Provide the (x, y) coordinate of the cell's center where the given text is located.  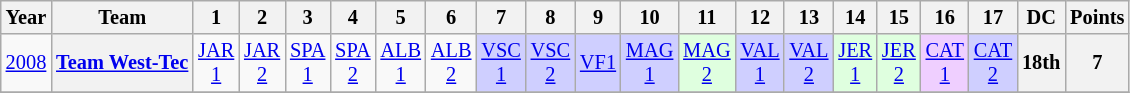
Team West-Tec (122, 63)
CAT2 (993, 63)
8 (550, 17)
JER1 (855, 63)
VSC2 (550, 63)
4 (352, 17)
14 (855, 17)
Team (122, 17)
12 (760, 17)
9 (598, 17)
CAT1 (945, 63)
MAG2 (706, 63)
5 (400, 17)
JAR2 (262, 63)
2 (262, 17)
15 (899, 17)
2008 (26, 63)
11 (706, 17)
Year (26, 17)
JER2 (899, 63)
SPA2 (352, 63)
16 (945, 17)
18th (1041, 63)
3 (308, 17)
ALB1 (400, 63)
17 (993, 17)
SPA1 (308, 63)
DC (1041, 17)
JAR1 (216, 63)
VSC1 (500, 63)
1 (216, 17)
ALB2 (451, 63)
6 (451, 17)
VAL1 (760, 63)
Points (1097, 17)
VAL2 (808, 63)
MAG1 (650, 63)
VF1 (598, 63)
10 (650, 17)
13 (808, 17)
